Provide the [x, y] coordinate of the cell's center where the given text is located.  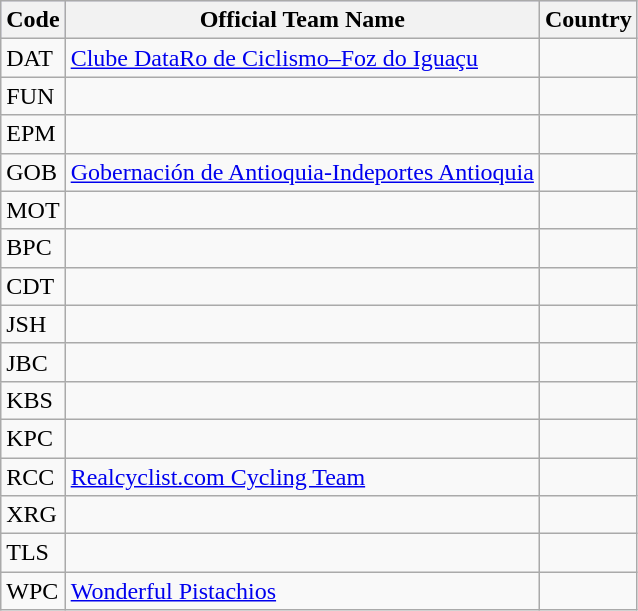
EPM [33, 134]
Official Team Name [302, 20]
MOT [33, 210]
XRG [33, 515]
KPC [33, 438]
TLS [33, 553]
KBS [33, 400]
CDT [33, 286]
JBC [33, 362]
Clube DataRo de Ciclismo–Foz do Iguaçu [302, 58]
Wonderful Pistachios [302, 591]
GOB [33, 172]
Realcyclist.com Cycling Team [302, 477]
DAT [33, 58]
Country [588, 20]
FUN [33, 96]
BPC [33, 248]
WPC [33, 591]
JSH [33, 324]
RCC [33, 477]
Code [33, 20]
Gobernación de Antioquia-Indeportes Antioquia [302, 172]
